For the text-containing cell, return its midpoint in (x, y) coordinate format. 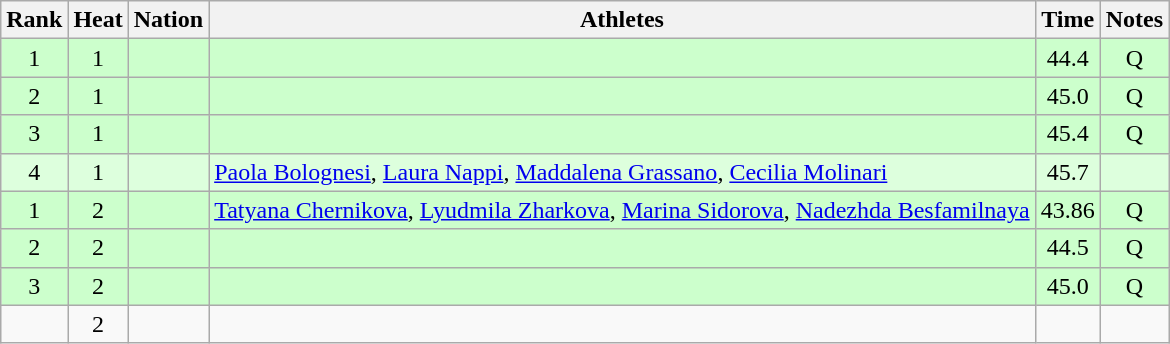
44.5 (1068, 248)
43.86 (1068, 210)
Notes (1134, 20)
Tatyana Chernikova, Lyudmila Zharkova, Marina Sidorova, Nadezhda Besfamilnaya (622, 210)
45.4 (1068, 134)
Time (1068, 20)
44.4 (1068, 58)
Heat (98, 20)
Paola Bolognesi, Laura Nappi, Maddalena Grassano, Cecilia Molinari (622, 172)
Rank (34, 20)
4 (34, 172)
45.7 (1068, 172)
Nation (168, 20)
Athletes (622, 20)
